For the text-containing cell, return its midpoint in [x, y] coordinate format. 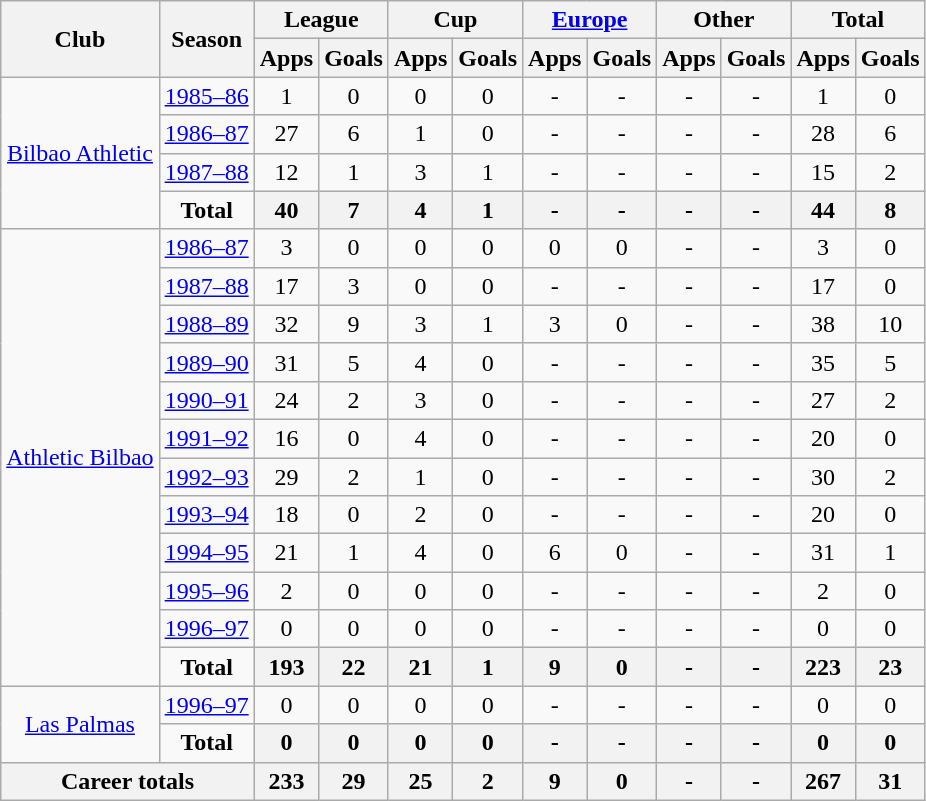
Athletic Bilbao [80, 458]
28 [823, 134]
44 [823, 210]
League [321, 20]
267 [823, 781]
Career totals [128, 781]
223 [823, 667]
35 [823, 362]
25 [420, 781]
Europe [590, 20]
16 [286, 438]
Other [724, 20]
40 [286, 210]
10 [890, 324]
Club [80, 39]
32 [286, 324]
38 [823, 324]
1992–93 [206, 477]
1995–96 [206, 591]
15 [823, 172]
1994–95 [206, 553]
Bilbao Athletic [80, 153]
Cup [455, 20]
1990–91 [206, 400]
Las Palmas [80, 724]
1991–92 [206, 438]
193 [286, 667]
23 [890, 667]
233 [286, 781]
1985–86 [206, 96]
30 [823, 477]
1993–94 [206, 515]
22 [354, 667]
1989–90 [206, 362]
12 [286, 172]
Season [206, 39]
7 [354, 210]
8 [890, 210]
24 [286, 400]
18 [286, 515]
1988–89 [206, 324]
